Pinpoint the cell where the given text exists, returning its [x, y] midpoint coordinate. 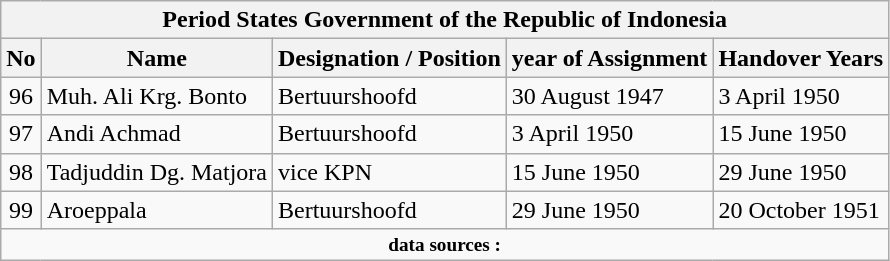
Handover Years [801, 58]
30 August 1947 [610, 96]
20 October 1951 [801, 210]
vice KPN [390, 172]
year of Assignment [610, 58]
97 [21, 134]
Aroeppala [156, 210]
98 [21, 172]
Name [156, 58]
Tadjuddin Dg. Matjora [156, 172]
99 [21, 210]
96 [21, 96]
Andi Achmad [156, 134]
Muh. Ali Krg. Bonto [156, 96]
No [21, 58]
Designation / Position [390, 58]
Period States Government of the Republic of Indonesia [445, 20]
data sources : [445, 245]
